Identify which cell holds the provided text, then report its (X, Y) central coordinate. 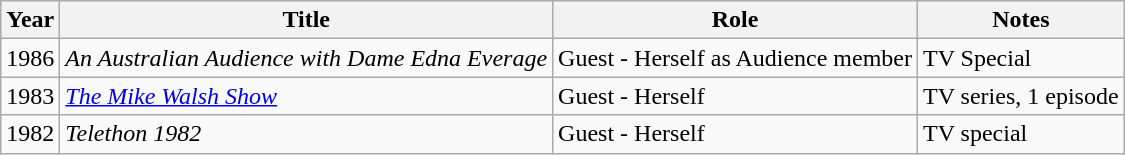
Title (306, 20)
Notes (1022, 20)
Guest - Herself as Audience member (736, 58)
TV special (1022, 134)
The Mike Walsh Show (306, 96)
Telethon 1982 (306, 134)
TV series, 1 episode (1022, 96)
Role (736, 20)
TV Special (1022, 58)
Year (30, 20)
1982 (30, 134)
1986 (30, 58)
An Australian Audience with Dame Edna Everage (306, 58)
1983 (30, 96)
